Capture the cell that displays the provided text and extract its (X, Y) central coordinate. 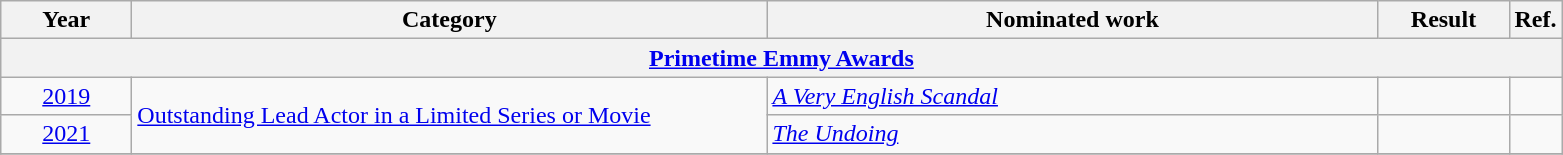
2021 (66, 134)
Outstanding Lead Actor in a Limited Series or Movie (450, 115)
Ref. (1536, 20)
2019 (66, 96)
Category (450, 20)
Primetime Emmy Awards (782, 58)
Year (66, 20)
Nominated work (1072, 20)
Result (1444, 20)
The Undoing (1072, 134)
A Very English Scandal (1072, 96)
